Capture the cell that displays the provided text and extract its [X, Y] central coordinate. 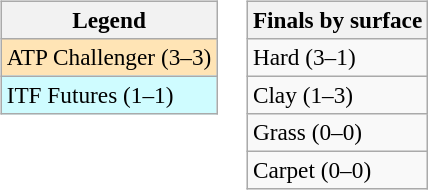
Carpet (0–0) [337, 171]
Finals by surface [337, 20]
Clay (1–3) [337, 95]
ATP Challenger (3–3) [108, 57]
Grass (0–0) [337, 133]
Legend [108, 20]
ITF Futures (1–1) [108, 95]
Hard (3–1) [337, 57]
